Detect which cell encompasses the target text, then output its [X, Y] center coordinate. 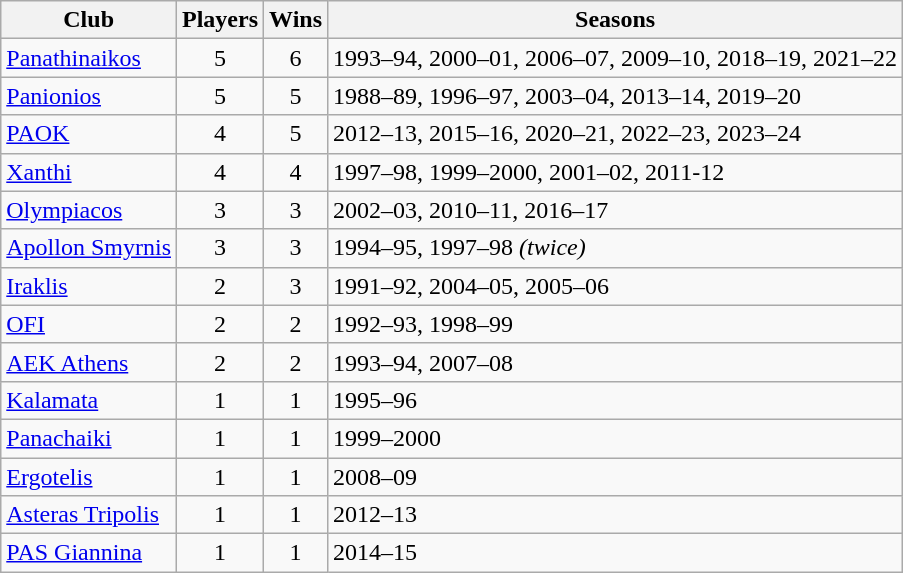
Xanthi [89, 172]
PAOK [89, 134]
Ergotelis [89, 477]
1999–2000 [616, 438]
2014–15 [616, 553]
1993–94, 2007–08 [616, 362]
1992–93, 1998–99 [616, 324]
Asteras Tripolis [89, 515]
2012–13 [616, 515]
Kalamata [89, 400]
1997–98, 1999–2000, 2001–02, 2011-12 [616, 172]
Seasons [616, 20]
1995–96 [616, 400]
Club [89, 20]
6 [296, 58]
Iraklis [89, 286]
Apollon Smyrnis [89, 248]
1993–94, 2000–01, 2006–07, 2009–10, 2018–19, 2021–22 [616, 58]
AEK Athens [89, 362]
Wins [296, 20]
OFI [89, 324]
Panionios [89, 96]
Panathinaikos [89, 58]
1991–92, 2004–05, 2005–06 [616, 286]
1988–89, 1996–97, 2003–04, 2013–14, 2019–20 [616, 96]
2012–13, 2015–16, 2020–21, 2022–23, 2023–24 [616, 134]
PAS Giannina [89, 553]
Players [220, 20]
Panachaiki [89, 438]
2008–09 [616, 477]
Olympiacos [89, 210]
1994–95, 1997–98 (twice) [616, 248]
2002–03, 2010–11, 2016–17 [616, 210]
